Return (X, Y) of the center of cell containing provided text 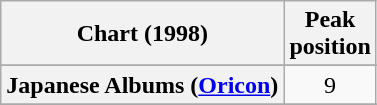
Peakposition (330, 34)
9 (330, 85)
Japanese Albums (Oricon) (142, 85)
Chart (1998) (142, 34)
